From the cell containing the given text, extract its center point as [x, y] coordinate. 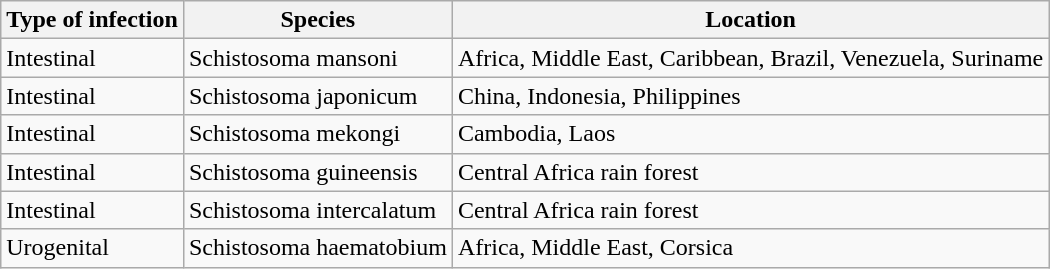
Location [750, 20]
Schistosoma japonicum [318, 96]
Urogenital [92, 248]
Cambodia, Laos [750, 134]
Species [318, 20]
Africa, Middle East, Corsica [750, 248]
China, Indonesia, Philippines [750, 96]
Schistosoma mekongi [318, 134]
Schistosoma haematobium [318, 248]
Africa, Middle East, Caribbean, Brazil, Venezuela, Suriname [750, 58]
Schistosoma guineensis [318, 172]
Schistosoma mansoni [318, 58]
Schistosoma intercalatum [318, 210]
Type of infection [92, 20]
